Pinpoint the cell where the given text exists, returning its (x, y) midpoint coordinate. 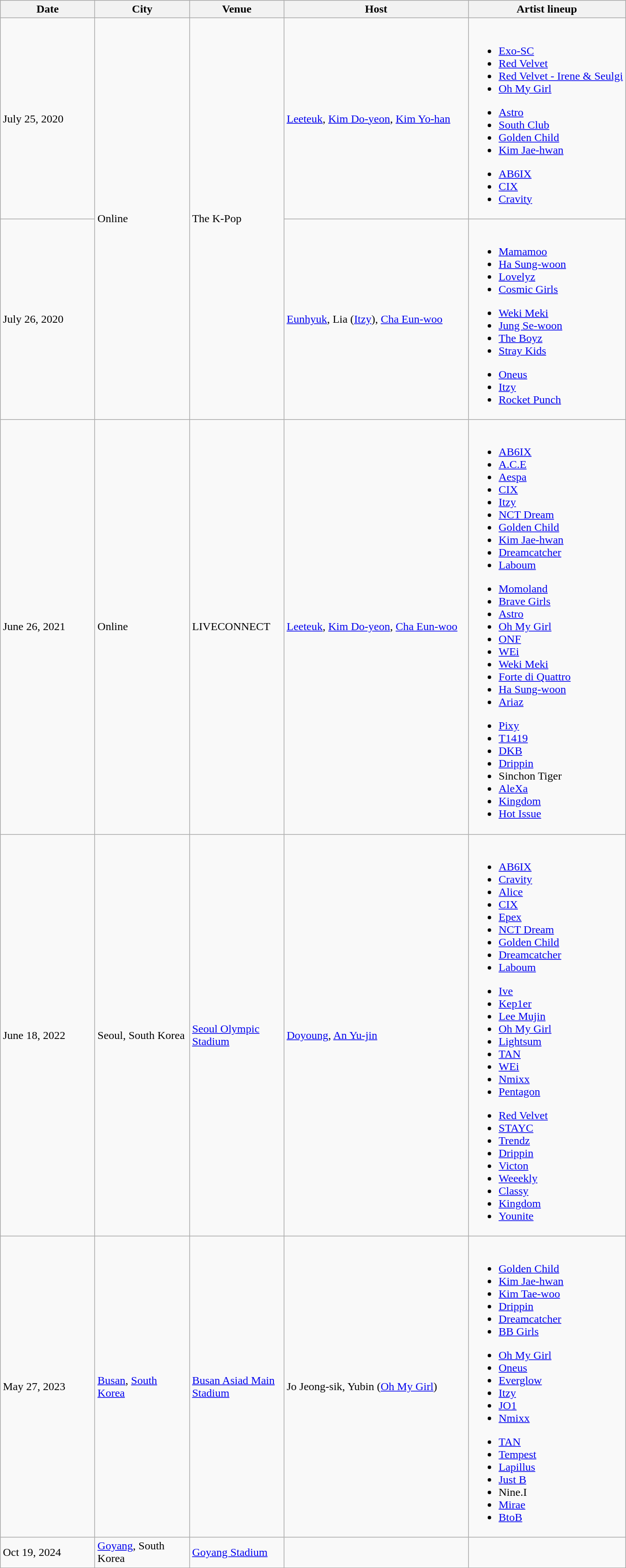
Leeteuk, Kim Do-yeon, Kim Yo-han (376, 118)
Exo-SCRed VelvetRed Velvet - Irene & SeulgiOh My GirlAstroSouth ClubGolden ChildKim Jae-hwanAB6IXCIXCravity (547, 118)
Venue (237, 9)
Seoul, South Korea (143, 1035)
City (143, 9)
Doyoung, An Yu-jin (376, 1035)
Golden ChildKim Jae-hwanKim Tae-wooDrippinDreamcatcherBB GirlsOh My GirlOneusEverglowItzyJO1NmixxTANTempestLapillusJust BNine.IMiraeBtoB (547, 1387)
Eunhyuk, Lia (Itzy), Cha Eun-woo (376, 319)
The K-Pop (237, 219)
Seoul Olympic Stadium (237, 1035)
June 18, 2022 (48, 1035)
MamamooHa Sung-woonLovelyzCosmic GirlsWeki MekiJung Se-woonThe BoyzStray KidsOneusItzyRocket Punch (547, 319)
Jo Jeong-sik, Yubin (Oh My Girl) (376, 1387)
June 26, 2021 (48, 627)
Oct 19, 2024 (48, 1553)
July 26, 2020 (48, 319)
May 27, 2023 (48, 1387)
Goyang Stadium (237, 1553)
Artist lineup (547, 9)
Leeteuk, Kim Do-yeon, Cha Eun-woo (376, 627)
LIVECONNECT (237, 627)
Host (376, 9)
Date (48, 9)
July 25, 2020 (48, 118)
Busan, South Korea (143, 1387)
Goyang, South Korea (143, 1553)
Busan Asiad Main Stadium (237, 1387)
